Return (X, Y) of the center of cell containing provided text 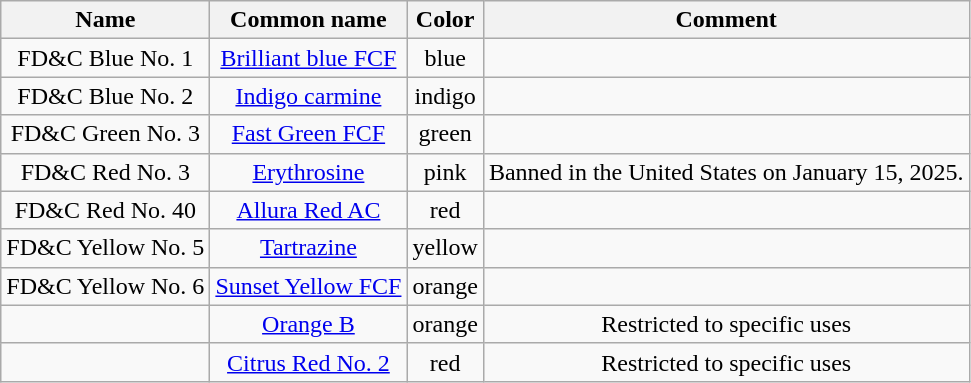
Citrus Red No. 2 (308, 362)
pink (445, 172)
indigo (445, 96)
FD&C Red No. 40 (106, 210)
FD&C Blue No. 2 (106, 96)
FD&C Yellow No. 6 (106, 286)
Color (445, 20)
Name (106, 20)
Brilliant blue FCF (308, 58)
FD&C Blue No. 1 (106, 58)
FD&C Green No. 3 (106, 134)
Orange B (308, 324)
FD&C Yellow No. 5 (106, 248)
Fast Green FCF (308, 134)
green (445, 134)
yellow (445, 248)
blue (445, 58)
Comment (726, 20)
Allura Red AC (308, 210)
Sunset Yellow FCF (308, 286)
Common name (308, 20)
FD&C Red No. 3 (106, 172)
Indigo carmine (308, 96)
Tartrazine (308, 248)
Erythrosine (308, 172)
Banned in the United States on January 15, 2025. (726, 172)
